Return (x, y) of the center of cell containing provided text 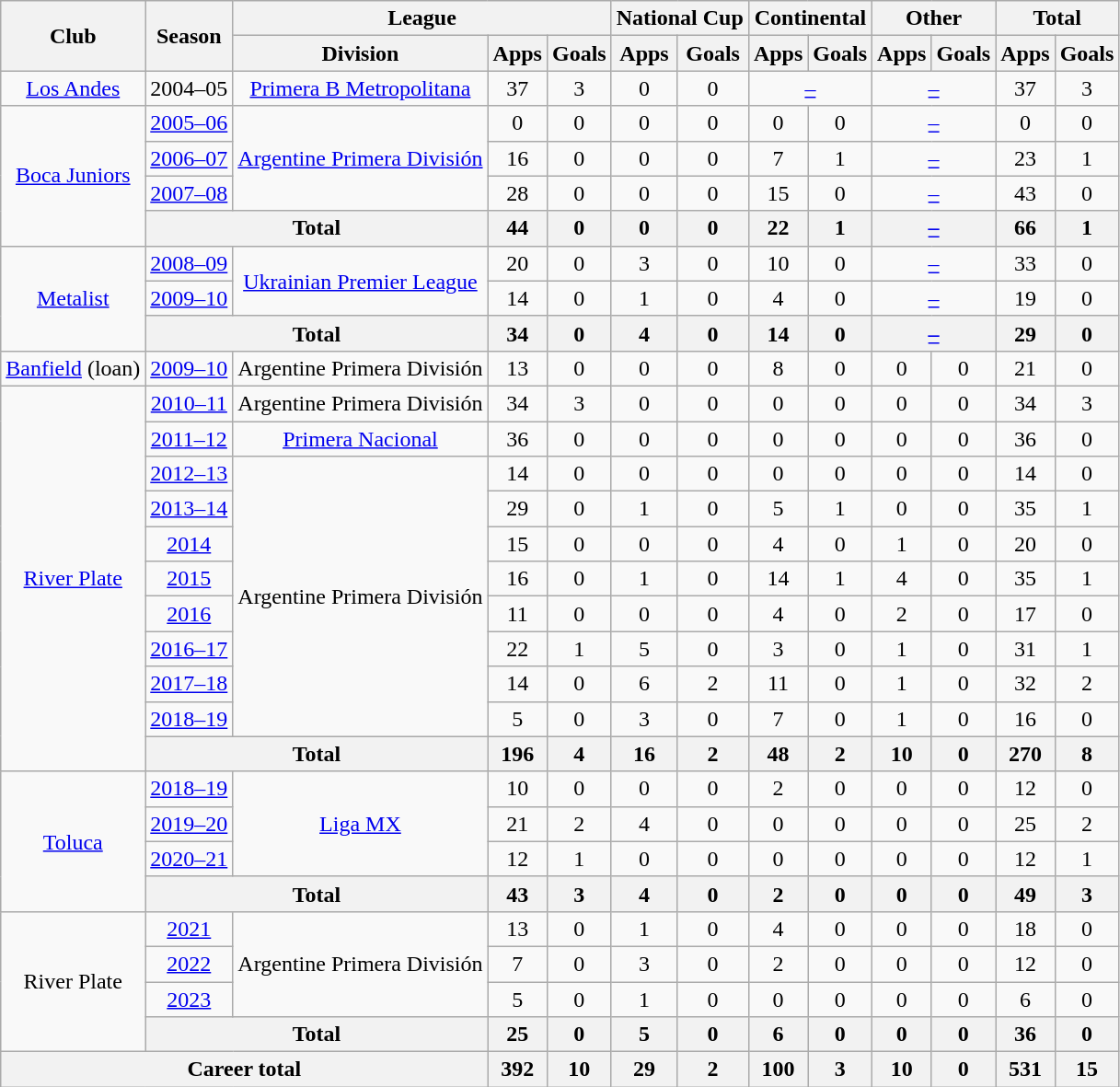
2004–05 (190, 88)
Metalist (74, 298)
Primera B Metropolitana (361, 88)
28 (517, 193)
Division (361, 53)
Primera Nacional (361, 439)
392 (517, 1070)
Other (934, 18)
2020–21 (190, 859)
League (421, 18)
49 (1025, 894)
Liga MX (361, 824)
2011–12 (190, 439)
Continental (810, 18)
2019–20 (190, 824)
31 (1025, 649)
33 (1025, 263)
32 (1025, 684)
Los Andes (74, 88)
Ukrainian Premier League (361, 281)
2015 (190, 579)
100 (778, 1070)
2022 (190, 964)
23 (1025, 158)
Career total (245, 1070)
2010–11 (190, 403)
2017–18 (190, 684)
2016–17 (190, 649)
Toluca (74, 841)
2023 (190, 999)
531 (1025, 1070)
2008–09 (190, 263)
19 (1025, 298)
270 (1025, 754)
2012–13 (190, 474)
2005–06 (190, 123)
Boca Juniors (74, 176)
Season (190, 36)
48 (778, 754)
Club (74, 36)
National Cup (679, 18)
2014 (190, 544)
17 (1025, 614)
2006–07 (190, 158)
Banfield (loan) (74, 368)
18 (1025, 929)
196 (517, 754)
2021 (190, 929)
2007–08 (190, 193)
44 (517, 228)
2016 (190, 614)
2013–14 (190, 509)
66 (1025, 228)
